Find where the given text appears and provide that cell's center as (x, y) coordinate. 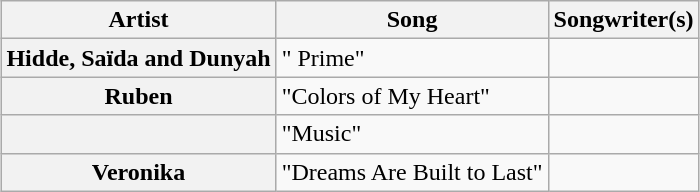
"Music" (412, 134)
" Prime" (412, 58)
"Dreams Are Built to Last" (412, 172)
Veronika (138, 172)
Song (412, 20)
Ruben (138, 96)
Hidde, Saïda and Dunyah (138, 58)
Artist (138, 20)
"Colors of My Heart" (412, 96)
Songwriter(s) (624, 20)
